Scan for the cell matching the given text and deliver its [x, y] coordinate at center. 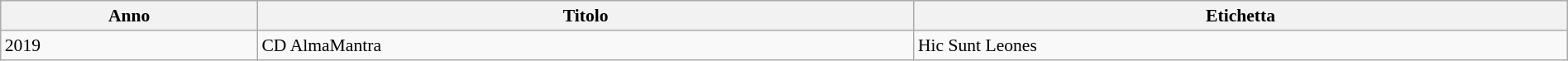
Titolo [586, 16]
Anno [129, 16]
CD AlmaMantra [586, 45]
Hic Sunt Leones [1241, 45]
Etichetta [1241, 16]
2019 [129, 45]
